Capture the cell that displays the provided text and extract its (X, Y) central coordinate. 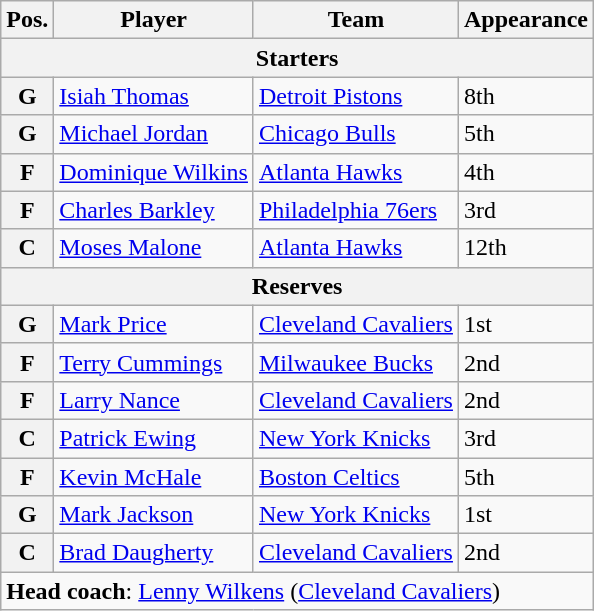
Terry Cummings (154, 362)
Chicago Bulls (356, 134)
Charles Barkley (154, 210)
Team (356, 20)
Philadelphia 76ers (356, 210)
Head coach: Lenny Wilkens (Cleveland Cavaliers) (298, 591)
Player (154, 20)
Mark Jackson (154, 515)
Boston Celtics (356, 477)
12th (526, 248)
Moses Malone (154, 248)
Brad Daugherty (154, 553)
Pos. (28, 20)
Starters (298, 58)
Milwaukee Bucks (356, 362)
Mark Price (154, 324)
Michael Jordan (154, 134)
Appearance (526, 20)
4th (526, 172)
Kevin McHale (154, 477)
Reserves (298, 286)
Detroit Pistons (356, 96)
Larry Nance (154, 400)
Patrick Ewing (154, 438)
Dominique Wilkins (154, 172)
8th (526, 96)
Isiah Thomas (154, 96)
